Locate the cell with the specified text and output its (X, Y) center coordinate. 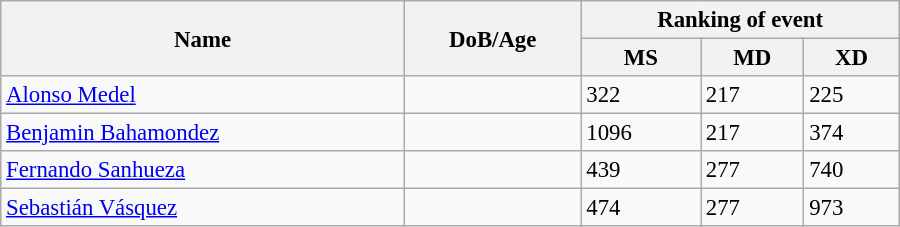
MD (752, 58)
XD (852, 58)
Sebastián Vásquez (203, 208)
1096 (641, 133)
439 (641, 170)
Ranking of event (740, 20)
474 (641, 208)
374 (852, 133)
DoB/Age (492, 38)
973 (852, 208)
Name (203, 38)
MS (641, 58)
Benjamin Bahamondez (203, 133)
225 (852, 95)
Fernando Sanhueza (203, 170)
740 (852, 170)
Alonso Medel (203, 95)
322 (641, 95)
